Scan for the cell matching the given text and deliver its [X, Y] coordinate at center. 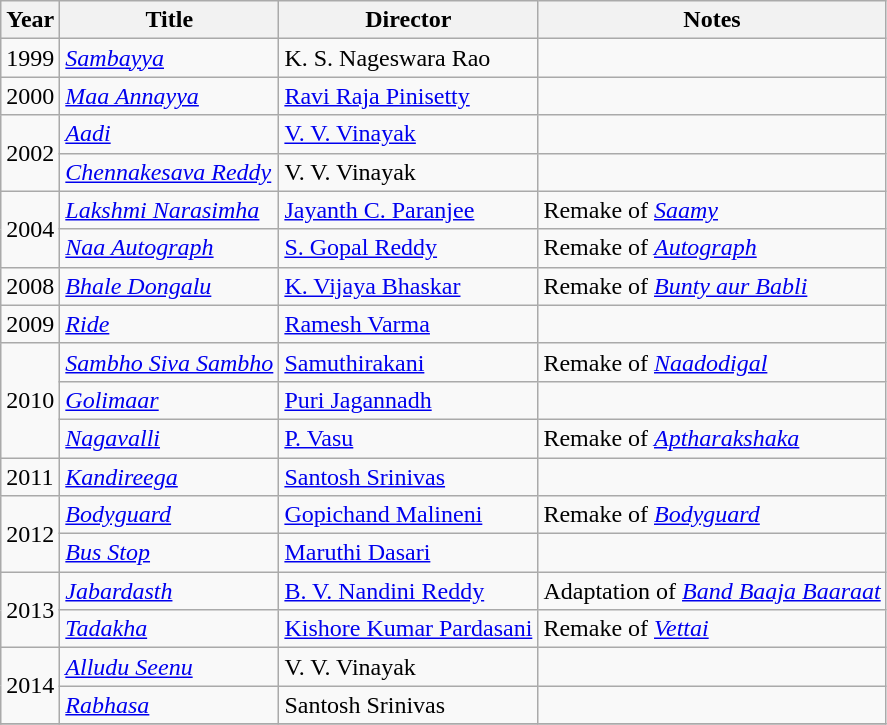
Bhale Dongalu [170, 286]
Remake of Bunty aur Babli [712, 286]
Remake of Aptharakshaka [712, 438]
Lakshmi Narasimha [170, 210]
Maa Annayya [170, 96]
2010 [30, 400]
Remake of Autograph [712, 248]
Remake of Naadodigal [712, 362]
Jayanth C. Paranjee [408, 210]
P. Vasu [408, 438]
Kishore Kumar Pardasani [408, 629]
Alludu Seenu [170, 667]
Nagavalli [170, 438]
Maruthi Dasari [408, 553]
Ramesh Varma [408, 324]
2014 [30, 686]
Samuthirakani [408, 362]
K. S. Nageswara Rao [408, 58]
Rabhasa [170, 705]
Director [408, 20]
Adaptation of Band Baaja Baaraat [712, 591]
B. V. Nandini Reddy [408, 591]
Naa Autograph [170, 248]
Sambayya [170, 58]
2000 [30, 96]
Bus Stop [170, 553]
Jabardasth [170, 591]
Year [30, 20]
2012 [30, 534]
2002 [30, 153]
Aadi [170, 134]
Puri Jagannadh [408, 400]
Notes [712, 20]
Chennakesava Reddy [170, 172]
Tadakha [170, 629]
Sambho Siva Sambho [170, 362]
Ride [170, 324]
Gopichand Malineni [408, 515]
2008 [30, 286]
Bodyguard [170, 515]
2011 [30, 477]
Remake of Vettai [712, 629]
2009 [30, 324]
Golimaar [170, 400]
Title [170, 20]
K. Vijaya Bhaskar [408, 286]
2004 [30, 229]
Ravi Raja Pinisetty [408, 96]
Kandireega [170, 477]
S. Gopal Reddy [408, 248]
Remake of Bodyguard [712, 515]
2013 [30, 610]
Remake of Saamy [712, 210]
1999 [30, 58]
